Identify which cell holds the provided text, then report its (X, Y) central coordinate. 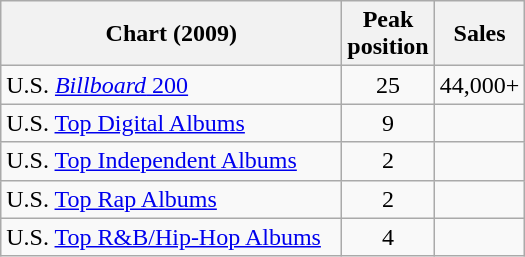
9 (388, 123)
Sales (480, 34)
Chart (2009) (172, 34)
U.S. Top R&B/Hip-Hop Albums (172, 237)
25 (388, 85)
Peakposition (388, 34)
44,000+ (480, 85)
U.S. Top Rap Albums (172, 199)
U.S. Top Independent Albums (172, 161)
4 (388, 237)
U.S. Billboard 200 (172, 85)
U.S. Top Digital Albums (172, 123)
